Locate the cell with the specified text and output its [X, Y] center coordinate. 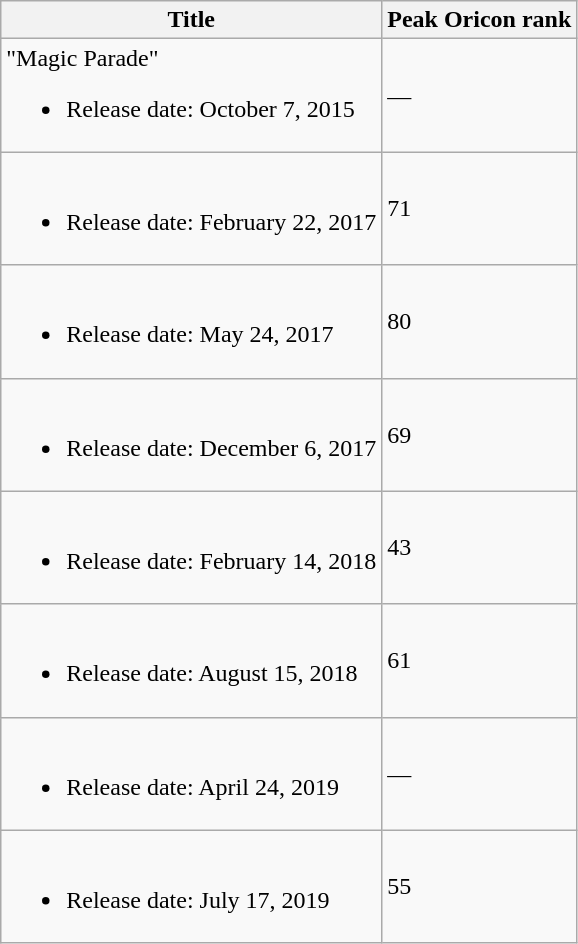
Title [192, 20]
80 [480, 322]
69 [480, 434]
Release date: May 24, 2017 [192, 322]
55 [480, 886]
71 [480, 208]
"Magic Parade"Release date: October 7, 2015 [192, 96]
43 [480, 548]
Release date: August 15, 2018 [192, 660]
61 [480, 660]
Release date: December 6, 2017 [192, 434]
Release date: July 17, 2019 [192, 886]
Release date: February 14, 2018 [192, 548]
Release date: April 24, 2019 [192, 774]
Release date: February 22, 2017 [192, 208]
Peak Oricon rank [480, 20]
